Return (X, Y) of the center of cell containing provided text 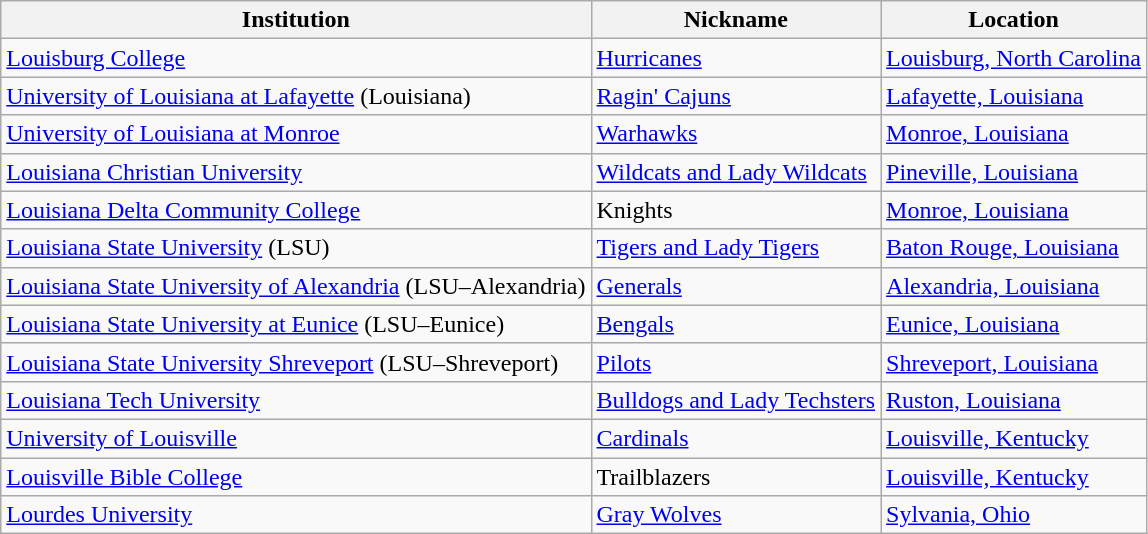
Tigers and Lady Tigers (736, 248)
Louisburg College (296, 58)
Louisiana State University (LSU) (296, 248)
Sylvania, Ohio (1014, 515)
Eunice, Louisiana (1014, 324)
University of Louisiana at Lafayette (Louisiana) (296, 96)
Louisville Bible College (296, 477)
Louisiana State University Shreveport (LSU–Shreveport) (296, 362)
Lafayette, Louisiana (1014, 96)
Alexandria, Louisiana (1014, 286)
Trailblazers (736, 477)
Louisiana Tech University (296, 400)
Institution (296, 20)
University of Louisiana at Monroe (296, 134)
Generals (736, 286)
Louisiana State University of Alexandria (LSU–Alexandria) (296, 286)
Louisiana Delta Community College (296, 210)
Nickname (736, 20)
Lourdes University (296, 515)
Hurricanes (736, 58)
Louisburg, North Carolina (1014, 58)
Warhawks (736, 134)
Bengals (736, 324)
Wildcats and Lady Wildcats (736, 172)
Knights (736, 210)
Location (1014, 20)
Shreveport, Louisiana (1014, 362)
University of Louisville (296, 438)
Cardinals (736, 438)
Pilots (736, 362)
Louisiana State University at Eunice (LSU–Eunice) (296, 324)
Ruston, Louisiana (1014, 400)
Gray Wolves (736, 515)
Ragin' Cajuns (736, 96)
Louisiana Christian University (296, 172)
Baton Rouge, Louisiana (1014, 248)
Bulldogs and Lady Techsters (736, 400)
Pineville, Louisiana (1014, 172)
